Return the (x, y) coordinate for the center point of the cell that contains the specified text.  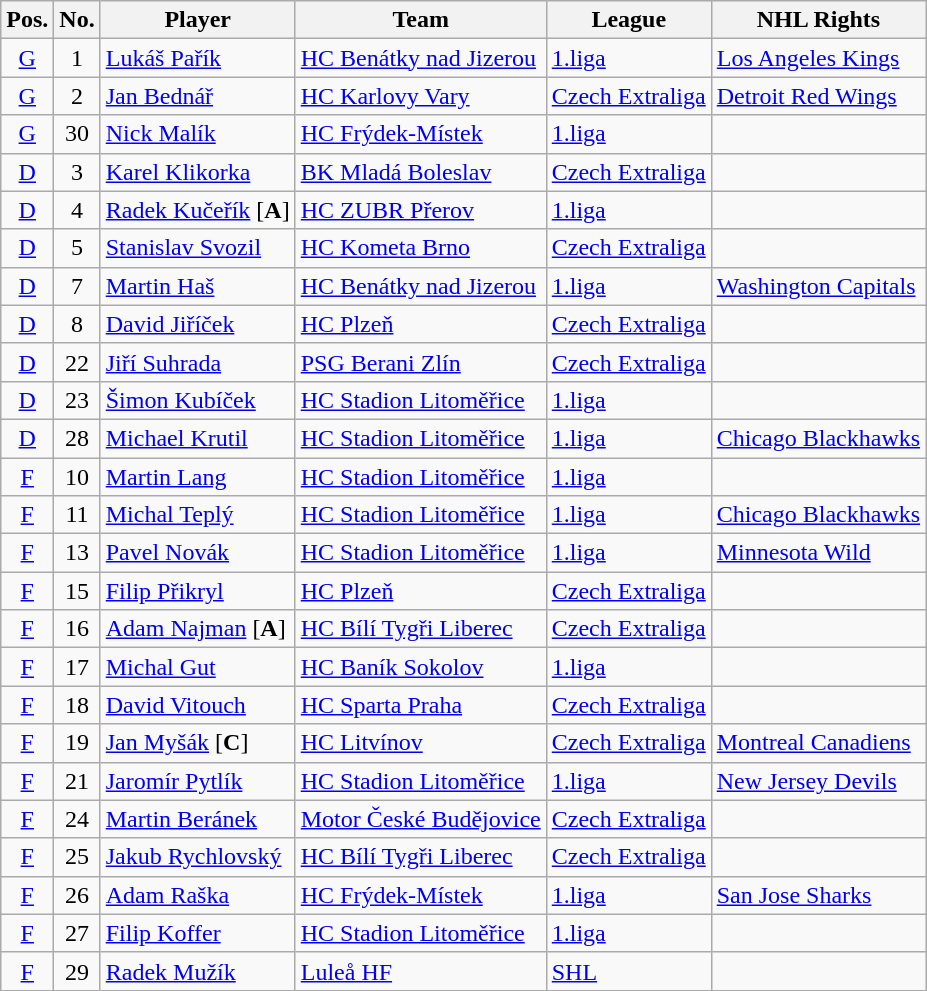
Stanislav Svozil (198, 248)
Filip Přikryl (198, 591)
Michal Teplý (198, 515)
Los Angeles Kings (818, 58)
27 (77, 933)
Radek Mužík (198, 971)
NHL Rights (818, 20)
Luleå HF (420, 971)
4 (77, 210)
David Vitouch (198, 705)
24 (77, 819)
15 (77, 591)
Radek Kučeřík [A] (198, 210)
HC Sparta Praha (420, 705)
David Jiříček (198, 324)
Jaromír Pytlík (198, 781)
HC Karlovy Vary (420, 96)
18 (77, 705)
28 (77, 438)
Jan Bednář (198, 96)
Karel Klikorka (198, 172)
New Jersey Devils (818, 781)
2 (77, 96)
Team (420, 20)
PSG Berani Zlín (420, 362)
SHL (628, 971)
Motor České Budějovice (420, 819)
Michael Krutil (198, 438)
7 (77, 286)
22 (77, 362)
3 (77, 172)
Washington Capitals (818, 286)
Adam Raška (198, 895)
Adam Najman [A] (198, 629)
Šimon Kubíček (198, 400)
11 (77, 515)
25 (77, 857)
Pavel Novák (198, 553)
League (628, 20)
HC ZUBR Přerov (420, 210)
Martin Beránek (198, 819)
Jiří Suhrada (198, 362)
29 (77, 971)
San Jose Sharks (818, 895)
5 (77, 248)
Michal Gut (198, 667)
Filip Koffer (198, 933)
Martin Lang (198, 477)
BK Mladá Boleslav (420, 172)
HC Litvínov (420, 743)
19 (77, 743)
Lukáš Pařík (198, 58)
1 (77, 58)
No. (77, 20)
23 (77, 400)
13 (77, 553)
Martin Haš (198, 286)
26 (77, 895)
Jan Myšák [C] (198, 743)
HC Kometa Brno (420, 248)
16 (77, 629)
Nick Malík (198, 134)
Montreal Canadiens (818, 743)
17 (77, 667)
Pos. (28, 20)
30 (77, 134)
HC Baník Sokolov (420, 667)
Jakub Rychlovský (198, 857)
10 (77, 477)
21 (77, 781)
Player (198, 20)
8 (77, 324)
Minnesota Wild (818, 553)
Detroit Red Wings (818, 96)
